For the text-containing cell, return its midpoint in [X, Y] coordinate format. 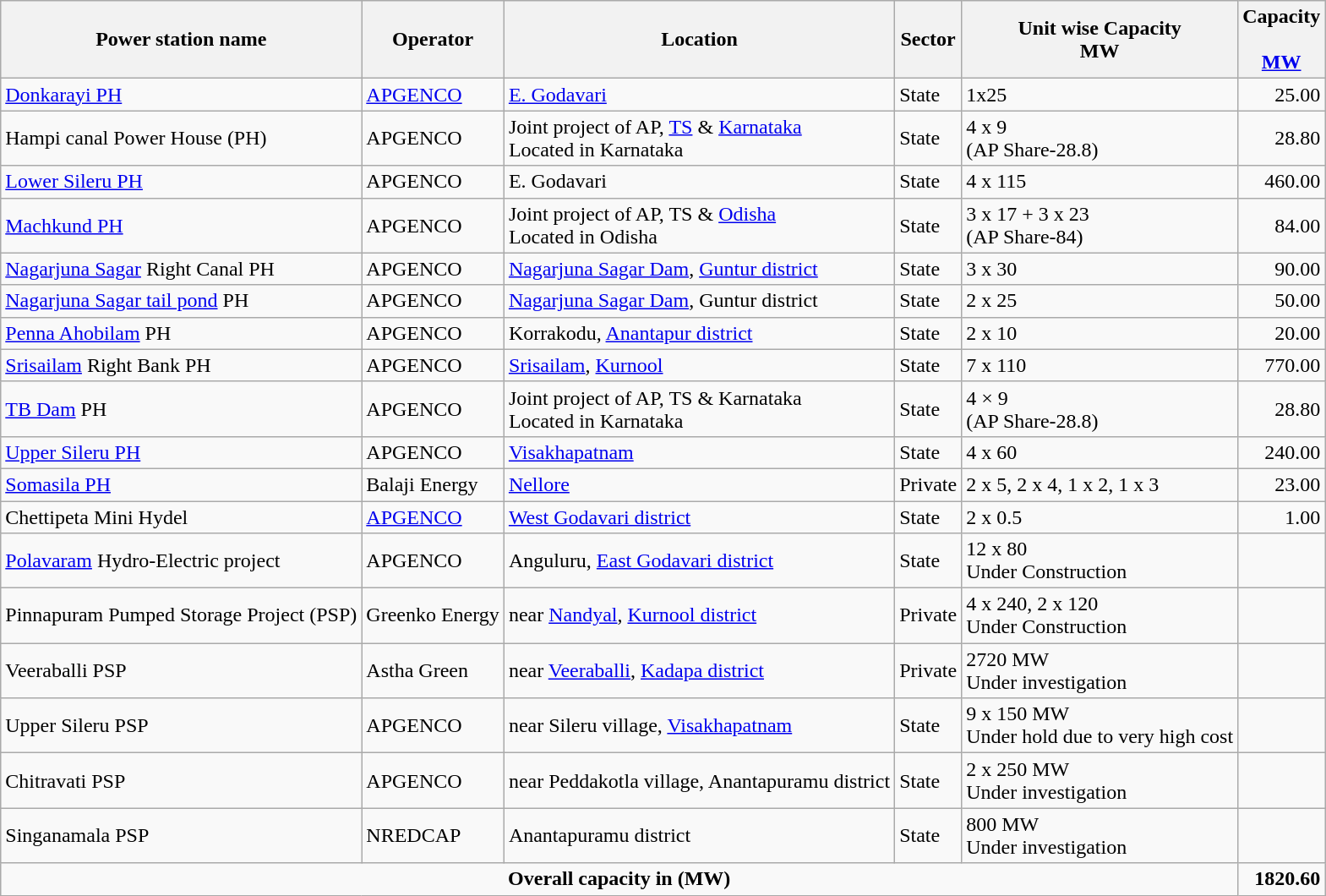
800 MW Under investigation [1100, 835]
Upper Sileru PSP [181, 725]
4 x 115 [1100, 182]
770.00 [1281, 365]
Singanamala PSP [181, 835]
2720 MW Under investigation [1100, 671]
Srisailam, Kurnool [699, 365]
Upper Sileru PH [181, 452]
near Veeraballi, Kadapa district [699, 671]
Visakhapatnam [699, 452]
Donkarayi PH [181, 95]
Nellore [699, 484]
Srisailam Right Bank PH [181, 365]
2 x 0.5 [1100, 516]
CapacityMW [1281, 40]
Overall capacity in (MW) [619, 879]
2 x 5, 2 x 4, 1 x 2, 1 x 3 [1100, 484]
460.00 [1281, 182]
3 x 30 [1100, 269]
1.00 [1281, 516]
NREDCAP [433, 835]
TB Dam PH [181, 409]
Operator [433, 40]
Location [699, 40]
1x25 [1100, 95]
Hampi canal Power House (PH) [181, 139]
Lower Sileru PH [181, 182]
4 x 240, 2 x 120 Under Construction [1100, 615]
Polavaram Hydro-Electric project [181, 561]
Unit wise CapacityMW [1100, 40]
2 x 10 [1100, 333]
7 x 110 [1100, 365]
Sector [928, 40]
Somasila PH [181, 484]
25.00 [1281, 95]
near Nandyal, Kurnool district [699, 615]
Penna Ahobilam PH [181, 333]
West Godavari district [699, 516]
240.00 [1281, 452]
Chitravati PSP [181, 781]
Power station name [181, 40]
Balaji Energy [433, 484]
Nagarjuna Sagar tail pond PH [181, 301]
Astha Green [433, 671]
Greenko Energy [433, 615]
4 x 9 (AP Share-28.8) [1100, 139]
12 x 80 Under Construction [1100, 561]
Anguluru, East Godavari district [699, 561]
Joint project of AP, TS & OdishaLocated in Odisha [699, 225]
84.00 [1281, 225]
1820.60 [1281, 879]
23.00 [1281, 484]
Korrakodu, Anantapur district [699, 333]
Chettipeta Mini Hydel [181, 516]
20.00 [1281, 333]
Pinnapuram Pumped Storage Project (PSP) [181, 615]
Nagarjuna Sagar Right Canal PH [181, 269]
2 x 25 [1100, 301]
4 x 60 [1100, 452]
4 × 9 (AP Share-28.8) [1100, 409]
Machkund PH [181, 225]
Veeraballi PSP [181, 671]
3 x 17 + 3 x 23 (AP Share-84) [1100, 225]
90.00 [1281, 269]
2 x 250 MW Under investigation [1100, 781]
near Peddakotla village, Anantapuramu district [699, 781]
9 x 150 MW Under hold due to very high cost [1100, 725]
50.00 [1281, 301]
near Sileru village, Visakhapatnam [699, 725]
Anantapuramu district [699, 835]
